Provide the (X, Y) coordinate of the cell's center where the given text is located.  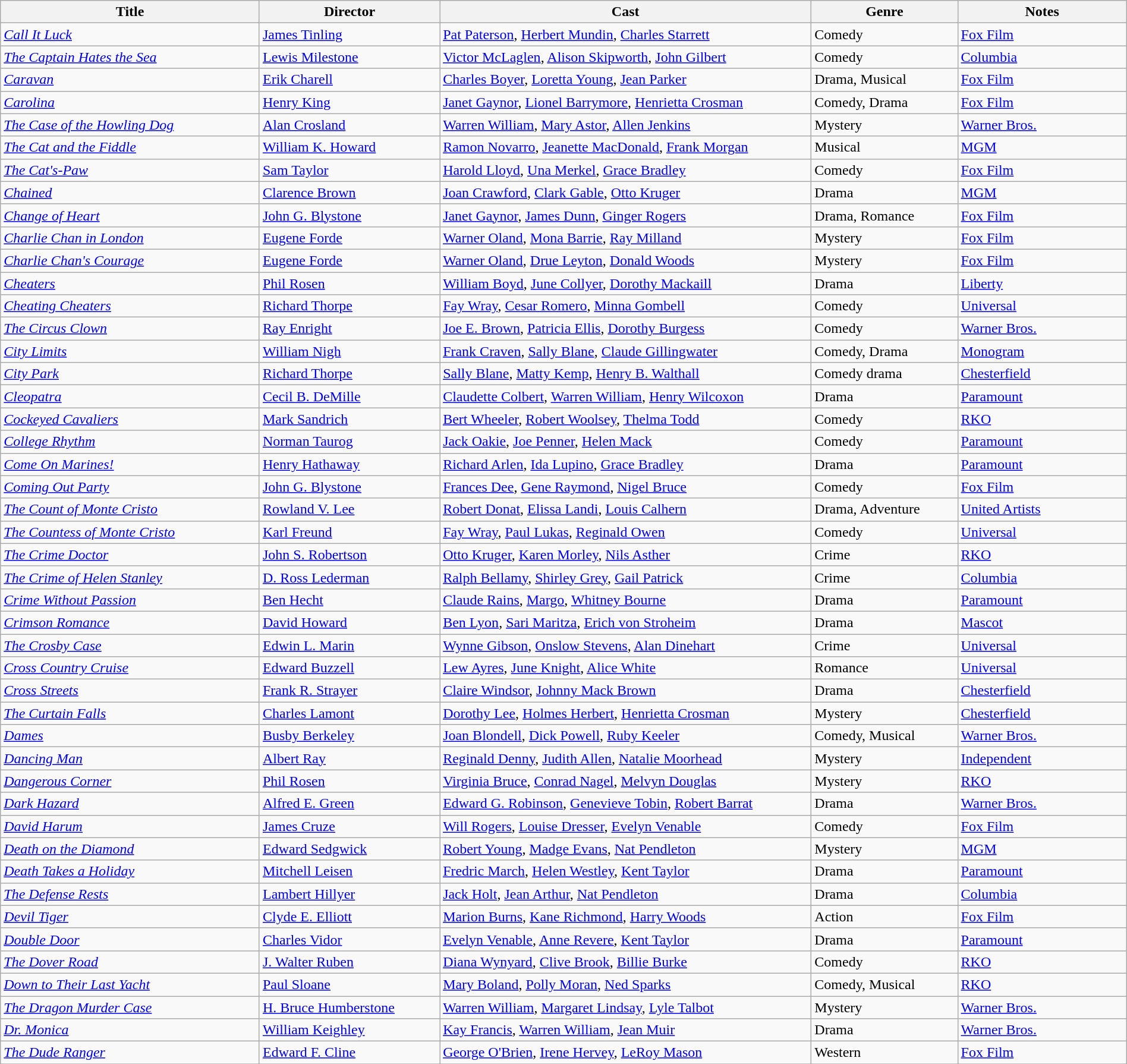
Come On Marines! (130, 464)
Monogram (1042, 351)
Comedy drama (884, 374)
Double Door (130, 939)
Drama, Romance (884, 215)
Devil Tiger (130, 917)
James Tinling (350, 34)
Frank Craven, Sally Blane, Claude Gillingwater (625, 351)
Crimson Romance (130, 622)
Cleopatra (130, 396)
Rowland V. Lee (350, 509)
The Cat and the Fiddle (130, 147)
Erik Charell (350, 80)
Joe E. Brown, Patricia Ellis, Dorothy Burgess (625, 329)
Joan Crawford, Clark Gable, Otto Kruger (625, 193)
Will Rogers, Louise Dresser, Evelyn Venable (625, 826)
Romance (884, 668)
Cockeyed Cavaliers (130, 419)
The Countess of Monte Cristo (130, 532)
Warren William, Margaret Lindsay, Lyle Talbot (625, 1008)
Edward G. Robinson, Genevieve Tobin, Robert Barrat (625, 804)
Warner Oland, Mona Barrie, Ray Milland (625, 238)
Marion Burns, Kane Richmond, Harry Woods (625, 917)
James Cruze (350, 826)
Cross Streets (130, 691)
Henry King (350, 102)
Charles Lamont (350, 713)
William Boyd, June Collyer, Dorothy Mackaill (625, 284)
Evelyn Venable, Anne Revere, Kent Taylor (625, 939)
William K. Howard (350, 147)
Virginia Bruce, Conrad Nagel, Melvyn Douglas (625, 781)
Change of Heart (130, 215)
Action (884, 917)
Janet Gaynor, Lionel Barrymore, Henrietta Crosman (625, 102)
Kay Francis, Warren William, Jean Muir (625, 1030)
Lew Ayres, June Knight, Alice White (625, 668)
Carolina (130, 102)
Fay Wray, Paul Lukas, Reginald Owen (625, 532)
Joan Blondell, Dick Powell, Ruby Keeler (625, 736)
The Case of the Howling Dog (130, 125)
Edward F. Cline (350, 1053)
The Dragon Murder Case (130, 1008)
H. Bruce Humberstone (350, 1008)
Charles Boyer, Loretta Young, Jean Parker (625, 80)
Frances Dee, Gene Raymond, Nigel Bruce (625, 487)
Karl Freund (350, 532)
William Keighley (350, 1030)
Mascot (1042, 622)
Dames (130, 736)
Crime Without Passion (130, 600)
Mitchell Leisen (350, 871)
Pat Paterson, Herbert Mundin, Charles Starrett (625, 34)
Sam Taylor (350, 170)
Drama, Musical (884, 80)
Notes (1042, 12)
The Crime of Helen Stanley (130, 577)
Title (130, 12)
Dangerous Corner (130, 781)
Janet Gaynor, James Dunn, Ginger Rogers (625, 215)
The Crime Doctor (130, 555)
Clyde E. Elliott (350, 917)
David Harum (130, 826)
The Cat's-Paw (130, 170)
Cast (625, 12)
City Park (130, 374)
D. Ross Lederman (350, 577)
Diana Wynyard, Clive Brook, Billie Burke (625, 962)
Lewis Milestone (350, 57)
Cecil B. DeMille (350, 396)
David Howard (350, 622)
Dark Hazard (130, 804)
Clarence Brown (350, 193)
The Captain Hates the Sea (130, 57)
Charles Vidor (350, 939)
Charlie Chan in London (130, 238)
Drama, Adventure (884, 509)
Edward Buzzell (350, 668)
George O'Brien, Irene Hervey, LeRoy Mason (625, 1053)
Warner Oland, Drue Leyton, Donald Woods (625, 260)
Death on the Diamond (130, 849)
Paul Sloane (350, 984)
Dorothy Lee, Holmes Herbert, Henrietta Crosman (625, 713)
Ben Lyon, Sari Maritza, Erich von Stroheim (625, 622)
Mary Boland, Polly Moran, Ned Sparks (625, 984)
Bert Wheeler, Robert Woolsey, Thelma Todd (625, 419)
Charlie Chan's Courage (130, 260)
Claire Windsor, Johnny Mack Brown (625, 691)
Mark Sandrich (350, 419)
Genre (884, 12)
Cheaters (130, 284)
Wynne Gibson, Onslow Stevens, Alan Dinehart (625, 645)
Lambert Hillyer (350, 894)
Alan Crosland (350, 125)
Death Takes a Holiday (130, 871)
Dr. Monica (130, 1030)
The Defense Rests (130, 894)
Jack Oakie, Joe Penner, Helen Mack (625, 442)
Albert Ray (350, 758)
The Curtain Falls (130, 713)
Frank R. Strayer (350, 691)
The Circus Clown (130, 329)
Busby Berkeley (350, 736)
City Limits (130, 351)
William Nigh (350, 351)
Robert Donat, Elissa Landi, Louis Calhern (625, 509)
College Rhythm (130, 442)
J. Walter Ruben (350, 962)
Henry Hathaway (350, 464)
Musical (884, 147)
The Dover Road (130, 962)
Ben Hecht (350, 600)
Ray Enright (350, 329)
Victor McLaglen, Alison Skipworth, John Gilbert (625, 57)
Director (350, 12)
Caravan (130, 80)
Cheating Cheaters (130, 306)
United Artists (1042, 509)
Harold Lloyd, Una Merkel, Grace Bradley (625, 170)
Chained (130, 193)
Fay Wray, Cesar Romero, Minna Gombell (625, 306)
The Crosby Case (130, 645)
Alfred E. Green (350, 804)
Edward Sedgwick (350, 849)
Down to Their Last Yacht (130, 984)
The Dude Ranger (130, 1053)
Cross Country Cruise (130, 668)
Richard Arlen, Ida Lupino, Grace Bradley (625, 464)
Norman Taurog (350, 442)
Ralph Bellamy, Shirley Grey, Gail Patrick (625, 577)
Call It Luck (130, 34)
Ramon Novarro, Jeanette MacDonald, Frank Morgan (625, 147)
Edwin L. Marin (350, 645)
John S. Robertson (350, 555)
Warren William, Mary Astor, Allen Jenkins (625, 125)
Otto Kruger, Karen Morley, Nils Asther (625, 555)
Claude Rains, Margo, Whitney Bourne (625, 600)
Claudette Colbert, Warren William, Henry Wilcoxon (625, 396)
Western (884, 1053)
Sally Blane, Matty Kemp, Henry B. Walthall (625, 374)
Reginald Denny, Judith Allen, Natalie Moorhead (625, 758)
Liberty (1042, 284)
Independent (1042, 758)
Robert Young, Madge Evans, Nat Pendleton (625, 849)
Dancing Man (130, 758)
The Count of Monte Cristo (130, 509)
Jack Holt, Jean Arthur, Nat Pendleton (625, 894)
Coming Out Party (130, 487)
Fredric March, Helen Westley, Kent Taylor (625, 871)
